From the cell containing the given text, extract its center point as (X, Y) coordinate. 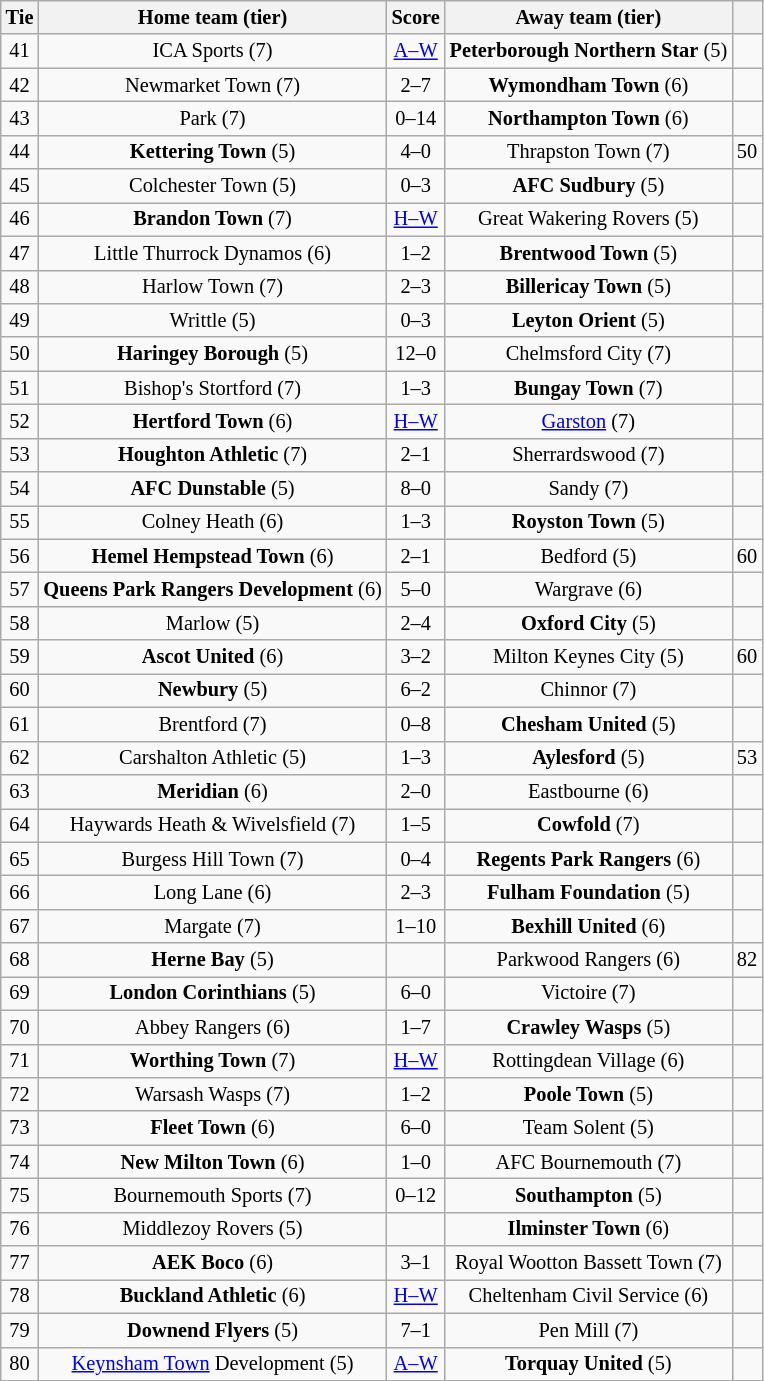
Buckland Athletic (6) (212, 1296)
1–5 (416, 825)
Brentwood Town (5) (588, 253)
67 (20, 926)
Little Thurrock Dynamos (6) (212, 253)
8–0 (416, 489)
Worthing Town (7) (212, 1061)
Garston (7) (588, 421)
Bungay Town (7) (588, 388)
Royston Town (5) (588, 522)
Poole Town (5) (588, 1094)
London Corinthians (5) (212, 993)
Warsash Wasps (7) (212, 1094)
Abbey Rangers (6) (212, 1027)
82 (747, 960)
Hertford Town (6) (212, 421)
Sherrardswood (7) (588, 455)
44 (20, 152)
Ascot United (6) (212, 657)
Queens Park Rangers Development (6) (212, 589)
AFC Dunstable (5) (212, 489)
65 (20, 859)
49 (20, 320)
Meridian (6) (212, 791)
Victoire (7) (588, 993)
47 (20, 253)
Rottingdean Village (6) (588, 1061)
46 (20, 219)
Marlow (5) (212, 623)
Park (7) (212, 118)
77 (20, 1263)
Eastbourne (6) (588, 791)
78 (20, 1296)
75 (20, 1195)
Fleet Town (6) (212, 1128)
Houghton Athletic (7) (212, 455)
1–10 (416, 926)
64 (20, 825)
Team Solent (5) (588, 1128)
1–7 (416, 1027)
Billericay Town (5) (588, 287)
Newbury (5) (212, 690)
Colney Heath (6) (212, 522)
Wargrave (6) (588, 589)
Long Lane (6) (212, 892)
Torquay United (5) (588, 1364)
Royal Wootton Bassett Town (7) (588, 1263)
61 (20, 724)
0–12 (416, 1195)
Newmarket Town (7) (212, 85)
New Milton Town (6) (212, 1162)
Tie (20, 17)
Colchester Town (5) (212, 186)
59 (20, 657)
63 (20, 791)
12–0 (416, 354)
Carshalton Athletic (5) (212, 758)
70 (20, 1027)
79 (20, 1330)
Thrapston Town (7) (588, 152)
Herne Bay (5) (212, 960)
43 (20, 118)
Score (416, 17)
Middlezoy Rovers (5) (212, 1229)
7–1 (416, 1330)
Haringey Borough (5) (212, 354)
Pen Mill (7) (588, 1330)
52 (20, 421)
68 (20, 960)
1–0 (416, 1162)
4–0 (416, 152)
Burgess Hill Town (7) (212, 859)
Bournemouth Sports (7) (212, 1195)
41 (20, 51)
Bishop's Stortford (7) (212, 388)
80 (20, 1364)
Cheltenham Civil Service (6) (588, 1296)
74 (20, 1162)
76 (20, 1229)
Northampton Town (6) (588, 118)
Milton Keynes City (5) (588, 657)
0–14 (416, 118)
48 (20, 287)
Ilminster Town (6) (588, 1229)
Leyton Orient (5) (588, 320)
Haywards Heath & Wivelsfield (7) (212, 825)
Sandy (7) (588, 489)
Brentford (7) (212, 724)
Southampton (5) (588, 1195)
56 (20, 556)
Bexhill United (6) (588, 926)
Chinnor (7) (588, 690)
3–1 (416, 1263)
Hemel Hempstead Town (6) (212, 556)
2–0 (416, 791)
Home team (tier) (212, 17)
Wymondham Town (6) (588, 85)
Cowfold (7) (588, 825)
Oxford City (5) (588, 623)
57 (20, 589)
5–0 (416, 589)
62 (20, 758)
2–7 (416, 85)
Margate (7) (212, 926)
Crawley Wasps (5) (588, 1027)
0–8 (416, 724)
Aylesford (5) (588, 758)
Chesham United (5) (588, 724)
Writtle (5) (212, 320)
Regents Park Rangers (6) (588, 859)
58 (20, 623)
Chelmsford City (7) (588, 354)
3–2 (416, 657)
0–4 (416, 859)
Keynsham Town Development (5) (212, 1364)
71 (20, 1061)
Parkwood Rangers (6) (588, 960)
66 (20, 892)
Peterborough Northern Star (5) (588, 51)
51 (20, 388)
72 (20, 1094)
Bedford (5) (588, 556)
55 (20, 522)
AFC Sudbury (5) (588, 186)
Great Wakering Rovers (5) (588, 219)
Downend Flyers (5) (212, 1330)
Away team (tier) (588, 17)
45 (20, 186)
73 (20, 1128)
54 (20, 489)
Harlow Town (7) (212, 287)
AFC Bournemouth (7) (588, 1162)
Fulham Foundation (5) (588, 892)
69 (20, 993)
6–2 (416, 690)
Kettering Town (5) (212, 152)
AEK Boco (6) (212, 1263)
ICA Sports (7) (212, 51)
Brandon Town (7) (212, 219)
42 (20, 85)
2–4 (416, 623)
